Find where the given text appears and provide that cell's center as [X, Y] coordinate. 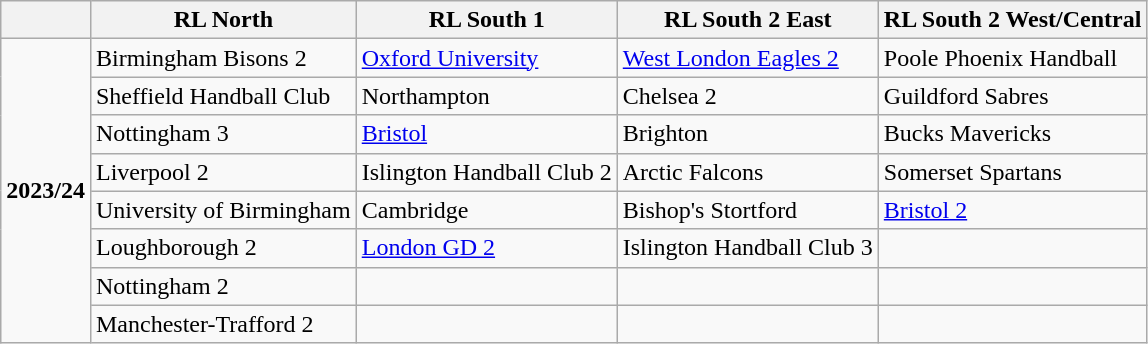
Islington Handball Club 2 [486, 172]
Liverpool 2 [223, 172]
University of Birmingham [223, 210]
RL North [223, 20]
RL South 2 East [748, 20]
Guildford Sabres [1012, 96]
Islington Handball Club 3 [748, 248]
RL South 1 [486, 20]
Bucks Mavericks [1012, 134]
West London Eagles 2 [748, 58]
Nottingham 3 [223, 134]
Birmingham Bisons 2 [223, 58]
Cambridge [486, 210]
Chelsea 2 [748, 96]
Northampton [486, 96]
Brighton [748, 134]
2023/24 [46, 191]
Nottingham 2 [223, 286]
Sheffield Handball Club [223, 96]
RL South 2 West/Central [1012, 20]
Bristol 2 [1012, 210]
Oxford University [486, 58]
Bristol [486, 134]
London GD 2 [486, 248]
Bishop's Stortford [748, 210]
Arctic Falcons [748, 172]
Poole Phoenix Handball [1012, 58]
Manchester-Trafford 2 [223, 324]
Somerset Spartans [1012, 172]
Loughborough 2 [223, 248]
